Pinpoint the cell where the given text exists, returning its [X, Y] midpoint coordinate. 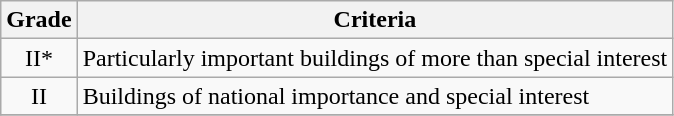
II* [39, 58]
Grade [39, 20]
Criteria [375, 20]
Particularly important buildings of more than special interest [375, 58]
II [39, 96]
Buildings of national importance and special interest [375, 96]
